Extract the (X, Y) coordinate from the center of the cell holding the provided text.  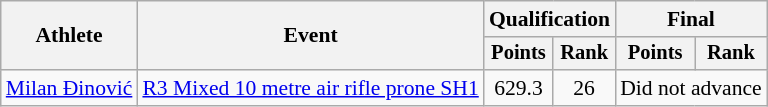
629.3 (518, 88)
Final (691, 19)
Did not advance (691, 88)
Event (310, 36)
Athlete (70, 36)
Qualification (550, 19)
R3 Mixed 10 metre air rifle prone SH1 (310, 88)
Milan Đinović (70, 88)
26 (584, 88)
